For the text-containing cell, return its midpoint in [x, y] coordinate format. 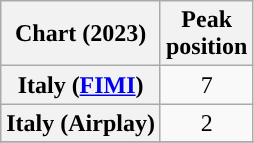
7 [206, 85]
2 [206, 123]
Italy (Airplay) [81, 123]
Italy (FIMI) [81, 85]
Chart (2023) [81, 34]
Peakposition [206, 34]
